Search for the cell housing the specified text and yield its (x, y) center coordinate. 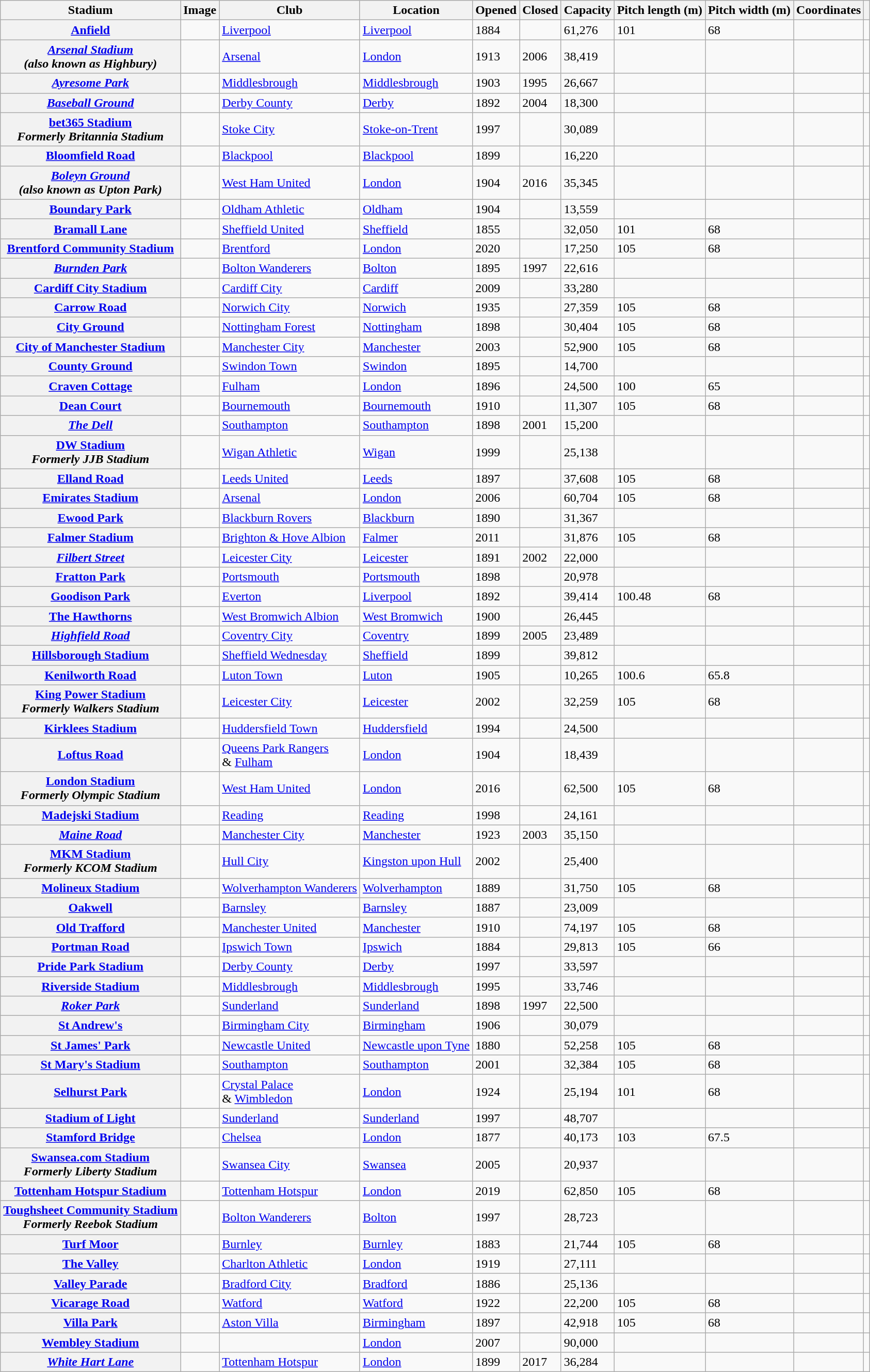
The Dell (91, 425)
Toughsheet Community StadiumFormerly Reebok Stadium (91, 1217)
Swindon Town (290, 366)
Dean Court (91, 406)
Nottingham (416, 327)
27,359 (587, 308)
Norwich (416, 308)
20,978 (587, 577)
Hull City (290, 861)
40,173 (587, 1138)
26,445 (587, 616)
Oldham (416, 209)
33,746 (587, 986)
32,050 (587, 229)
Queens Park Rangers& Fulham (290, 755)
1923 (496, 835)
100.48 (659, 596)
Stamford Bridge (91, 1138)
1891 (496, 557)
30,079 (587, 1026)
bet365 StadiumFormerly Britannia Stadium (91, 129)
St Andrew's (91, 1026)
1935 (496, 308)
Wolverhampton (416, 888)
48,707 (587, 1118)
Bradford (416, 1283)
22,500 (587, 1006)
Burnden Park (91, 268)
31,367 (587, 518)
The Hawthorns (91, 616)
60,704 (587, 498)
29,813 (587, 947)
Charlton Athletic (290, 1264)
74,197 (587, 927)
22,000 (587, 557)
Closed (540, 10)
Leeds United (290, 478)
1896 (496, 386)
Old Trafford (91, 927)
Kirklees Stadium (91, 728)
Arsenal Stadium(also known as Highbury) (91, 57)
Craven Cottage (91, 386)
35,150 (587, 835)
Oakwell (91, 907)
Sheffield United (290, 229)
26,667 (587, 83)
1905 (496, 675)
St James' Park (91, 1045)
1924 (496, 1091)
1889 (496, 888)
17,250 (587, 248)
Maine Road (91, 835)
King Power StadiumFormerly Walkers Stadium (91, 702)
14,700 (587, 366)
62,850 (587, 1191)
Huddersfield Town (290, 728)
Madejski Stadium (91, 815)
Swansea.com StadiumFormerly Liberty Stadium (91, 1164)
24,161 (587, 815)
11,307 (587, 406)
Coventry (416, 636)
The Valley (91, 1264)
Image (200, 10)
Elland Road (91, 478)
Location (416, 10)
St Mary's Stadium (91, 1065)
23,489 (587, 636)
33,597 (587, 966)
32,259 (587, 702)
Blackburn Rovers (290, 518)
Wigan (416, 452)
Baseball Ground (91, 103)
2007 (496, 1343)
18,439 (587, 755)
62,500 (587, 789)
Bloomfield Road (91, 156)
35,345 (587, 183)
Riverside Stadium (91, 986)
London StadiumFormerly Olympic Stadium (91, 789)
Stoke City (290, 129)
Emirates Stadium (91, 498)
52,900 (587, 347)
White Hart Lane (91, 1362)
Wembley Stadium (91, 1343)
City of Manchester Stadium (91, 347)
Falmer Stadium (91, 537)
65.8 (749, 675)
DW Stadium Formerly JJB Stadium (91, 452)
27,111 (587, 1264)
2017 (540, 1362)
61,276 (587, 30)
1994 (496, 728)
Crystal Palace & Wimbledon (290, 1091)
Hillsborough Stadium (91, 656)
Ipswich Town (290, 947)
Cardiff (416, 288)
Loftus Road (91, 755)
Ewood Park (91, 518)
Wolverhampton Wanderers (290, 888)
Brentford Community Stadium (91, 248)
Valley Parade (91, 1283)
42,918 (587, 1322)
33,280 (587, 288)
Boundary Park (91, 209)
Huddersfield (416, 728)
Swansea City (290, 1164)
32,384 (587, 1065)
Portman Road (91, 947)
Luton (416, 675)
Vicarage Road (91, 1303)
County Ground (91, 366)
Swansea (416, 1164)
16,220 (587, 156)
Everton (290, 596)
18,300 (587, 103)
2019 (496, 1191)
1855 (496, 229)
Selhurst Park (91, 1091)
25,138 (587, 452)
Stadium of Light (91, 1118)
Ayresome Park (91, 83)
Bradford City (290, 1283)
1922 (496, 1303)
Pitch width (m) (749, 10)
Ipswich (416, 947)
30,089 (587, 129)
West Bromwich Albion (290, 616)
Molineux Stadium (91, 888)
1877 (496, 1138)
Swindon (416, 366)
Bramall Lane (91, 229)
31,750 (587, 888)
1883 (496, 1244)
22,200 (587, 1303)
Boleyn Ground(also known as Upton Park) (91, 183)
67.5 (749, 1138)
Kingston upon Hull (416, 861)
90,000 (587, 1343)
2020 (496, 248)
Newcastle United (290, 1045)
Brentford (290, 248)
Wigan Athletic (290, 452)
20,937 (587, 1164)
City Ground (91, 327)
2011 (496, 537)
Carrow Road (91, 308)
23,009 (587, 907)
Fratton Park (91, 577)
66 (749, 947)
52,258 (587, 1045)
15,200 (587, 425)
Chelsea (290, 1138)
Sheffield Wednesday (290, 656)
39,414 (587, 596)
Falmer (416, 537)
MKM StadiumFormerly KCOM Stadium (91, 861)
Filbert Street (91, 557)
1919 (496, 1264)
Stoke-on-Trent (416, 129)
Nottingham Forest (290, 327)
Kenilworth Road (91, 675)
Capacity (587, 10)
Villa Park (91, 1322)
25,194 (587, 1091)
1900 (496, 616)
103 (659, 1138)
36,284 (587, 1362)
Luton Town (290, 675)
Cardiff City Stadium (91, 288)
Leeds (416, 478)
Brighton & Hove Albion (290, 537)
1999 (496, 452)
10,265 (587, 675)
Coventry City (290, 636)
Newcastle upon Tyne (416, 1045)
1890 (496, 518)
Aston Villa (290, 1322)
Coordinates (829, 10)
1903 (496, 83)
Opened (496, 10)
Manchester United (290, 927)
1886 (496, 1283)
Fulham (290, 386)
21,744 (587, 1244)
2004 (540, 103)
100 (659, 386)
25,136 (587, 1283)
2009 (496, 288)
Cardiff City (290, 288)
28,723 (587, 1217)
38,419 (587, 57)
Highfield Road (91, 636)
25,400 (587, 861)
West Bromwich (416, 616)
13,559 (587, 209)
1887 (496, 907)
100.6 (659, 675)
Tottenham Hotspur Stadium (91, 1191)
Norwich City (290, 308)
Pitch length (m) (659, 10)
1998 (496, 815)
39,812 (587, 656)
1906 (496, 1026)
Turf Moor (91, 1244)
Stadium (91, 10)
1913 (496, 57)
30,404 (587, 327)
Pride Park Stadium (91, 966)
Roker Park (91, 1006)
Club (290, 10)
Goodison Park (91, 596)
22,616 (587, 268)
1880 (496, 1045)
Anfield (91, 30)
Birmingham City (290, 1026)
31,876 (587, 537)
Blackburn (416, 518)
37,608 (587, 478)
Oldham Athletic (290, 209)
65 (749, 386)
